Capture the cell that displays the provided text and extract its (x, y) central coordinate. 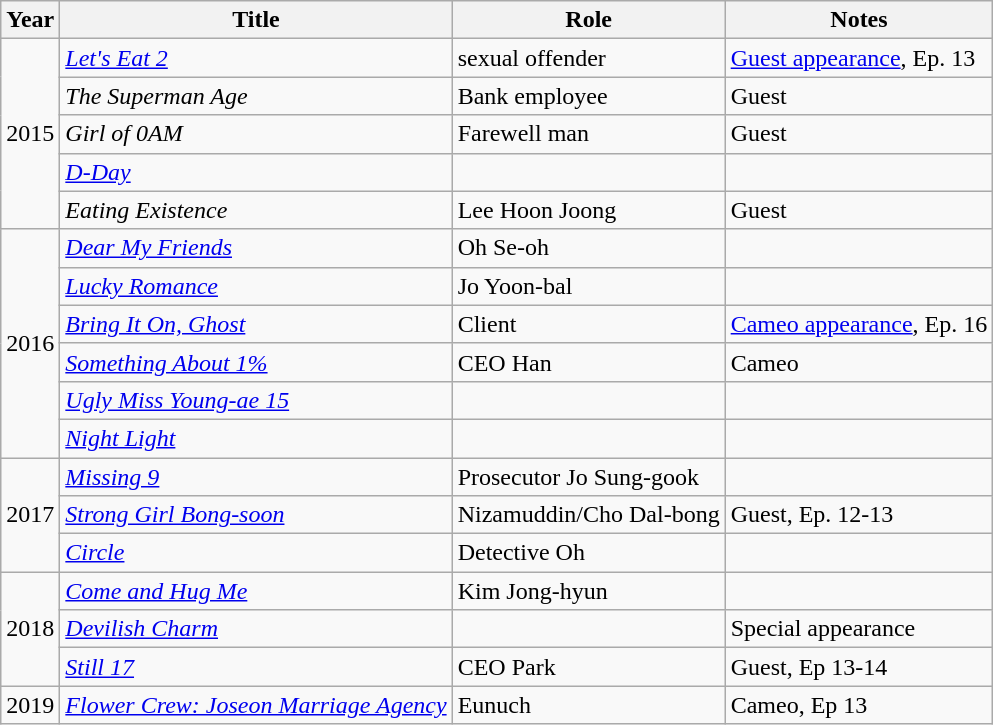
Guest, Ep. 12-13 (859, 515)
2016 (30, 343)
Flower Crew: Joseon Marriage Agency (256, 705)
Night Light (256, 438)
Kim Jong-hyun (588, 591)
Let's Eat 2 (256, 58)
Lee Hoon Joong (588, 210)
Something About 1% (256, 362)
sexual offender (588, 58)
Missing 9 (256, 477)
Girl of 0AM (256, 134)
CEO Han (588, 362)
2015 (30, 134)
Dear My Friends (256, 248)
Guest appearance, Ep. 13 (859, 58)
Client (588, 324)
D-Day (256, 172)
Prosecutor Jo Sung-gook (588, 477)
Come and Hug Me (256, 591)
Strong Girl Bong-soon (256, 515)
Jo Yoon-bal (588, 286)
Farewell man (588, 134)
CEO Park (588, 667)
Guest, Ep 13-14 (859, 667)
2018 (30, 629)
Notes (859, 20)
Cameo appearance, Ep. 16 (859, 324)
Ugly Miss Young-ae 15 (256, 400)
Bring It On, Ghost (256, 324)
Bank employee (588, 96)
Devilish Charm (256, 629)
Still 17 (256, 667)
The Superman Age (256, 96)
2019 (30, 705)
Oh Se-oh (588, 248)
Detective Oh (588, 553)
Special appearance (859, 629)
Cameo (859, 362)
Year (30, 20)
Title (256, 20)
Nizamuddin/Cho Dal-bong (588, 515)
Role (588, 20)
Eunuch (588, 705)
Circle (256, 553)
Cameo, Ep 13 (859, 705)
Eating Existence (256, 210)
Lucky Romance (256, 286)
2017 (30, 515)
